Determine the (x, y) coordinate at the center of the cell enclosing the given text.  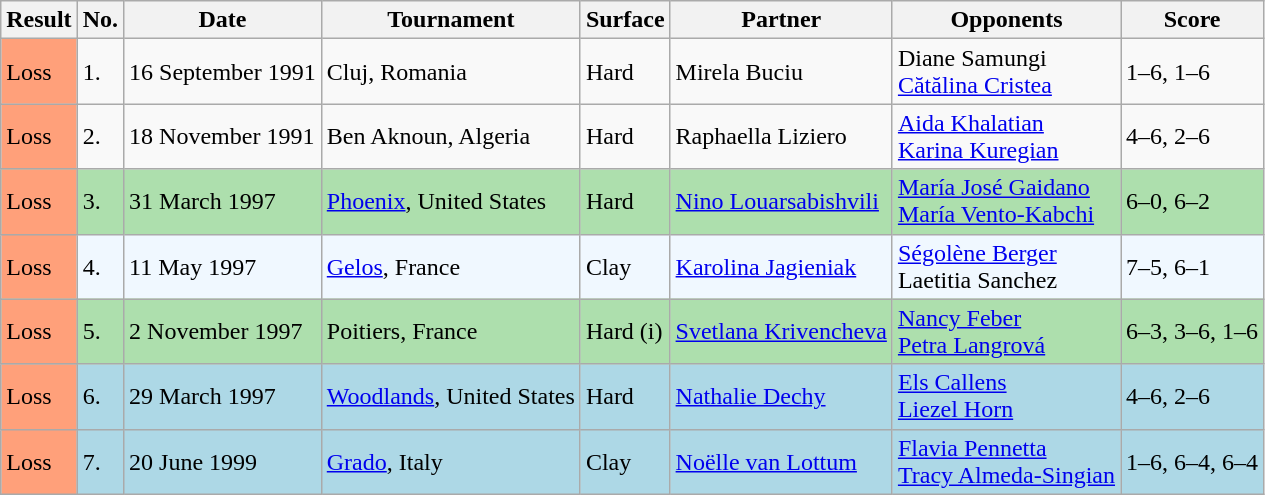
1–6, 1–6 (1192, 72)
Ségolène Berger Laetitia Sanchez (1006, 266)
6–3, 3–6, 1–6 (1192, 332)
Result (39, 20)
7. (100, 462)
29 March 1997 (223, 396)
11 May 1997 (223, 266)
Mirela Buciu (781, 72)
Phoenix, United States (450, 202)
4. (100, 266)
Tournament (450, 20)
Ben Aknoun, Algeria (450, 136)
Opponents (1006, 20)
Nathalie Dechy (781, 396)
Raphaella Liziero (781, 136)
Noëlle van Lottum (781, 462)
1–6, 6–4, 6–4 (1192, 462)
Gelos, France (450, 266)
Cluj, Romania (450, 72)
7–5, 6–1 (1192, 266)
31 March 1997 (223, 202)
2 November 1997 (223, 332)
Els Callens Liezel Horn (1006, 396)
Surface (625, 20)
6. (100, 396)
Score (1192, 20)
1. (100, 72)
María José Gaidano María Vento-Kabchi (1006, 202)
Flavia Pennetta Tracy Almeda-Singian (1006, 462)
Grado, Italy (450, 462)
No. (100, 20)
Diane Samungi Cătălina Cristea (1006, 72)
Poitiers, France (450, 332)
Svetlana Krivencheva (781, 332)
Aida Khalatian Karina Kuregian (1006, 136)
Nino Louarsabishvili (781, 202)
Karolina Jagieniak (781, 266)
18 November 1991 (223, 136)
16 September 1991 (223, 72)
Date (223, 20)
3. (100, 202)
2. (100, 136)
6–0, 6–2 (1192, 202)
Hard (i) (625, 332)
5. (100, 332)
Partner (781, 20)
20 June 1999 (223, 462)
Woodlands, United States (450, 396)
Nancy Feber Petra Langrová (1006, 332)
